Output the (X, Y) coordinate of the center of the cell containing the given text.  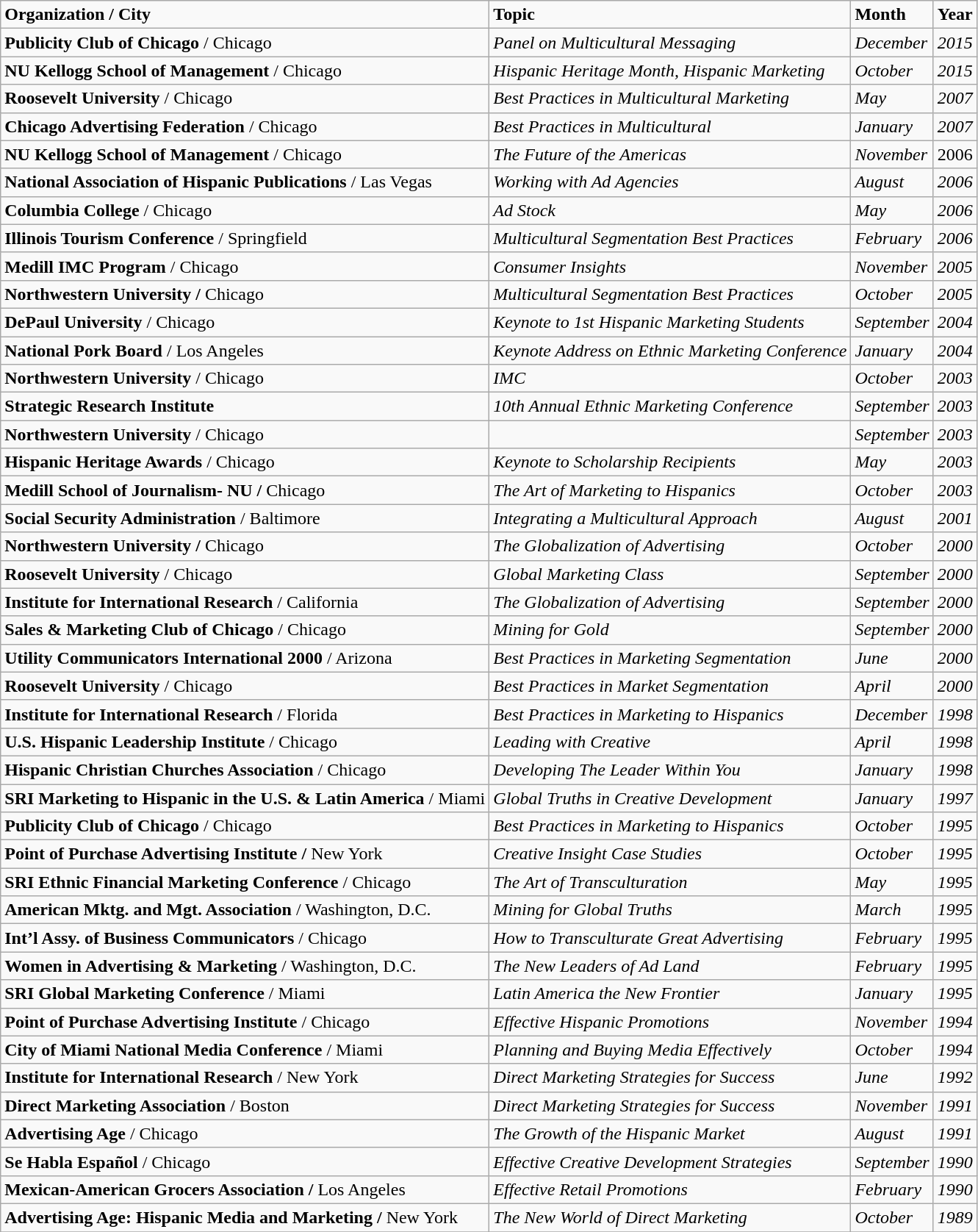
The Art of Marketing to Hispanics (670, 490)
2001 (955, 518)
Mining for Gold (670, 630)
Social Security Administration / Baltimore (245, 518)
Point of Purchase Advertising Institute / New York (245, 854)
Se Habla Español / Chicago (245, 1161)
Institute for International Research / Florida (245, 714)
Mining for Global Truths (670, 910)
Columbia College / Chicago (245, 210)
Advertising Age: Hispanic Media and Marketing / New York (245, 1217)
Global Truths in Creative Development (670, 798)
Ad Stock (670, 210)
City of Miami National Media Conference / Miami (245, 1050)
The New Leaders of Ad Land (670, 966)
March (892, 910)
SRI Ethnic Financial Marketing Conference / Chicago (245, 882)
10th Annual Ethnic Marketing Conference (670, 407)
Advertising Age / Chicago (245, 1133)
Keynote to Scholarship Recipients (670, 462)
Utility Communicators International 2000 / Arizona (245, 658)
U.S. Hispanic Leadership Institute / Chicago (245, 742)
Hispanic Christian Churches Association / Chicago (245, 770)
Institute for International Research / New York (245, 1078)
Point of Purchase Advertising Institute / Chicago (245, 1022)
Keynote to 1st Hispanic Marketing Students (670, 322)
Leading with Creative (670, 742)
American Mktg. and Mgt. Association / Washington, D.C. (245, 910)
Direct Marketing Association / Boston (245, 1106)
Global Marketing Class (670, 574)
Strategic Research Institute (245, 407)
The Art of Transculturation (670, 882)
Planning and Buying Media Effectively (670, 1050)
Medill IMC Program / Chicago (245, 266)
The New World of Direct Marketing (670, 1217)
Best Practices in Marketing Segmentation (670, 658)
Sales & Marketing Club of Chicago / Chicago (245, 630)
Consumer Insights (670, 266)
Developing The Leader Within You (670, 770)
Month (892, 15)
DePaul University / Chicago (245, 322)
The Future of the Americas (670, 154)
SRI Global Marketing Conference / Miami (245, 994)
1997 (955, 798)
IMC (670, 379)
Hispanic Heritage Month, Hispanic Marketing (670, 71)
How to Transculturate Great Advertising (670, 938)
SRI Marketing to Hispanic in the U.S. & Latin America / Miami (245, 798)
National Association of Hispanic Publications / Las Vegas (245, 182)
Medill School of Journalism- NU / Chicago (245, 490)
Illinois Tourism Conference / Springfield (245, 238)
Int’l Assy. of Business Communicators / Chicago (245, 938)
Year (955, 15)
Best Practices in Market Segmentation (670, 686)
1989 (955, 1217)
Working with Ad Agencies (670, 182)
Organization / City (245, 15)
1992 (955, 1078)
Integrating a Multicultural Approach (670, 518)
Chicago Advertising Federation / Chicago (245, 126)
Best Practices in Multicultural (670, 126)
Hispanic Heritage Awards / Chicago (245, 462)
Creative Insight Case Studies (670, 854)
Effective Creative Development Strategies (670, 1161)
National Pork Board / Los Angeles (245, 351)
Keynote Address on Ethnic Marketing Conference (670, 351)
Latin America the New Frontier (670, 994)
Topic (670, 15)
Best Practices in Multicultural Marketing (670, 99)
Effective Hispanic Promotions (670, 1022)
Women in Advertising & Marketing / Washington, D.C. (245, 966)
Panel on Multicultural Messaging (670, 43)
Effective Retail Promotions (670, 1189)
The Growth of the Hispanic Market (670, 1133)
Mexican-American Grocers Association / Los Angeles (245, 1189)
Institute for International Research / California (245, 602)
